Return the [X, Y] coordinate for the center point of the cell that contains the specified text.  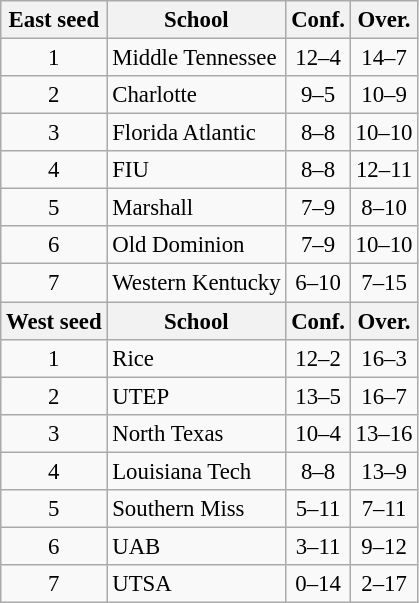
13–16 [384, 433]
5–11 [318, 509]
13–5 [318, 396]
12–2 [318, 358]
Western Kentucky [196, 283]
9–5 [318, 95]
2–17 [384, 584]
Louisiana Tech [196, 471]
16–7 [384, 396]
9–12 [384, 546]
13–9 [384, 471]
6–10 [318, 283]
East seed [54, 20]
8–10 [384, 208]
3–11 [318, 546]
16–3 [384, 358]
UTEP [196, 396]
UAB [196, 546]
12–4 [318, 58]
Middle Tennessee [196, 58]
Southern Miss [196, 509]
7–11 [384, 509]
Rice [196, 358]
12–11 [384, 170]
Marshall [196, 208]
West seed [54, 321]
14–7 [384, 58]
0–14 [318, 584]
10–4 [318, 433]
Charlotte [196, 95]
UTSA [196, 584]
North Texas [196, 433]
FIU [196, 170]
7–15 [384, 283]
Florida Atlantic [196, 133]
10–9 [384, 95]
Old Dominion [196, 245]
